Locate the cell with the specified text and output its (X, Y) center coordinate. 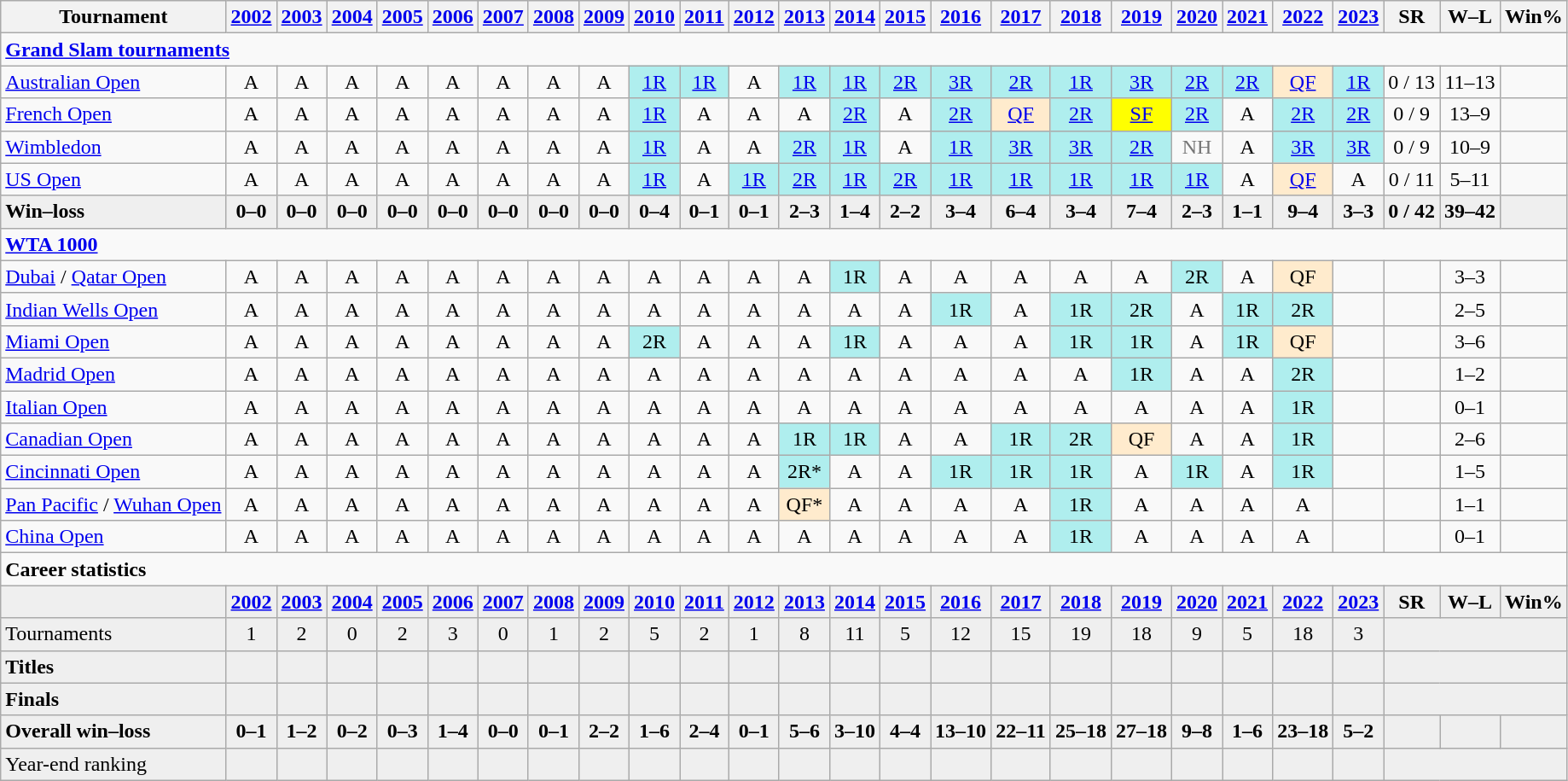
25–18 (1080, 731)
5–6 (804, 731)
Italian Open (113, 407)
Year-end ranking (113, 764)
0–4 (655, 212)
Miami Open (113, 341)
27–18 (1141, 731)
11–13 (1471, 82)
Dubai / Qatar Open (113, 277)
12 (961, 634)
SF (1141, 114)
9–8 (1198, 731)
Overall win–loss (113, 731)
15 (1021, 634)
QF* (804, 504)
9–4 (1304, 212)
US Open (113, 179)
39–42 (1471, 212)
Cincinnati Open (113, 472)
13–9 (1471, 114)
Canadian Open (113, 440)
Career statistics (784, 569)
0 / 11 (1412, 179)
3–6 (1471, 341)
Grand Slam tournaments (784, 50)
3–10 (855, 731)
Win–loss (113, 212)
11 (855, 634)
0–3 (403, 731)
0 / 13 (1412, 82)
5–11 (1471, 179)
7–4 (1141, 212)
Wimbledon (113, 147)
NH (1198, 147)
Tournaments (113, 634)
6–4 (1021, 212)
Indian Wells Open (113, 309)
0–2 (351, 731)
French Open (113, 114)
1–5 (1471, 472)
4–4 (906, 731)
China Open (113, 537)
8 (804, 634)
2R* (804, 472)
WTA 1000 (784, 244)
2–5 (1471, 309)
Titles (113, 667)
Pan Pacific / Wuhan Open (113, 504)
22–11 (1021, 731)
5–2 (1358, 731)
Finals (113, 699)
23–18 (1304, 731)
0 / 42 (1412, 212)
10–9 (1471, 147)
2–4 (705, 731)
19 (1080, 634)
Madrid Open (113, 374)
Tournament (113, 17)
9 (1198, 634)
Australian Open (113, 82)
13–10 (961, 731)
2–6 (1471, 440)
